Extract the (X, Y) coordinate from the center of the cell holding the provided text.  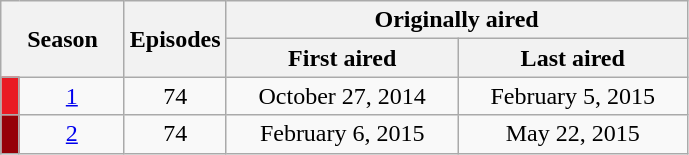
Originally aired (456, 20)
October 27, 2014 (342, 96)
First aired (342, 58)
2 (72, 134)
1 (72, 96)
Season (63, 39)
February 5, 2015 (572, 96)
February 6, 2015 (342, 134)
Last aired (572, 58)
May 22, 2015 (572, 134)
Episodes (175, 39)
